Capture the cell that displays the provided text and extract its [x, y] central coordinate. 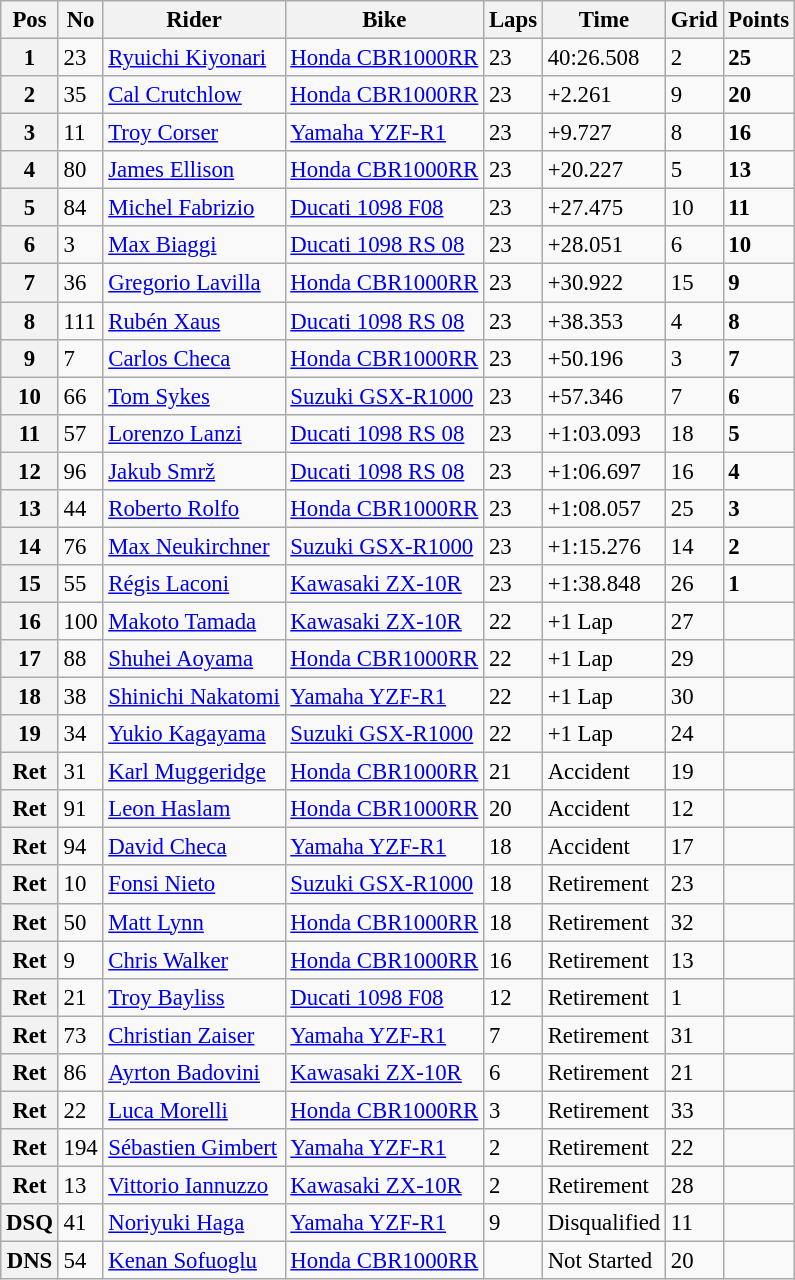
Rubén Xaus [194, 321]
Michel Fabrizio [194, 208]
James Ellison [194, 170]
+30.922 [604, 283]
+1:03.093 [604, 433]
38 [80, 697]
26 [694, 584]
Luca Morelli [194, 1110]
Grid [694, 20]
Laps [514, 20]
+1:38.848 [604, 584]
Carlos Checa [194, 358]
40:26.508 [604, 58]
Chris Walker [194, 960]
80 [80, 170]
Sébastien Gimbert [194, 1148]
Yukio Kagayama [194, 734]
DNS [30, 1261]
Kenan Sofuoglu [194, 1261]
44 [80, 509]
Vittorio Iannuzzo [194, 1185]
Jakub Smrž [194, 471]
94 [80, 847]
Ryuichi Kiyonari [194, 58]
66 [80, 396]
55 [80, 584]
+27.475 [604, 208]
91 [80, 809]
30 [694, 697]
24 [694, 734]
+1:08.057 [604, 509]
194 [80, 1148]
Tom Sykes [194, 396]
100 [80, 621]
32 [694, 922]
41 [80, 1223]
Troy Corser [194, 133]
Noriyuki Haga [194, 1223]
Gregorio Lavilla [194, 283]
84 [80, 208]
Max Biaggi [194, 245]
111 [80, 321]
Not Started [604, 1261]
+20.227 [604, 170]
Points [758, 20]
27 [694, 621]
Lorenzo Lanzi [194, 433]
Shuhei Aoyama [194, 659]
35 [80, 95]
33 [694, 1110]
Karl Muggeridge [194, 772]
+50.196 [604, 358]
54 [80, 1261]
Ayrton Badovini [194, 1073]
Leon Haslam [194, 809]
29 [694, 659]
34 [80, 734]
Rider [194, 20]
DSQ [30, 1223]
+9.727 [604, 133]
86 [80, 1073]
Time [604, 20]
Matt Lynn [194, 922]
Pos [30, 20]
36 [80, 283]
73 [80, 1035]
Bike [384, 20]
Christian Zaiser [194, 1035]
+57.346 [604, 396]
Régis Laconi [194, 584]
76 [80, 546]
96 [80, 471]
+38.353 [604, 321]
57 [80, 433]
+2.261 [604, 95]
Troy Bayliss [194, 997]
Shinichi Nakatomi [194, 697]
28 [694, 1185]
Makoto Tamada [194, 621]
88 [80, 659]
Fonsi Nieto [194, 885]
+1:15.276 [604, 546]
Cal Crutchlow [194, 95]
+28.051 [604, 245]
Roberto Rolfo [194, 509]
+1:06.697 [604, 471]
50 [80, 922]
David Checa [194, 847]
Max Neukirchner [194, 546]
No [80, 20]
Disqualified [604, 1223]
